Detect which cell encompasses the target text, then output its (X, Y) center coordinate. 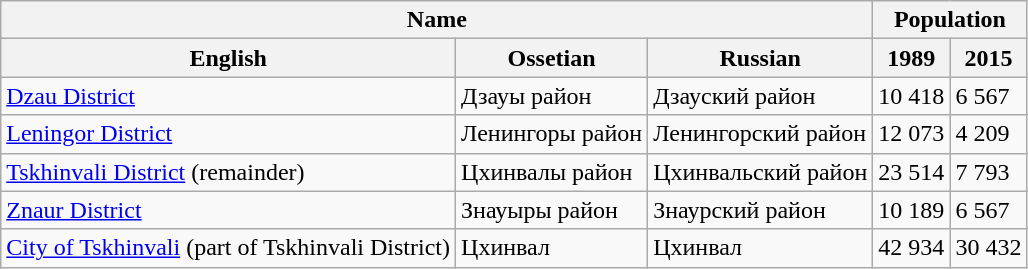
Tskhinvali District (remainder) (228, 172)
Цхинвалы район (552, 172)
Знауыры район (552, 210)
10 189 (912, 210)
2015 (988, 58)
Dzau District (228, 96)
23 514 (912, 172)
Ленингоры район (552, 134)
Name (437, 20)
Znaur District (228, 210)
Ossetian (552, 58)
Population (950, 20)
Цхинвальский район (760, 172)
Дзауы район (552, 96)
City of Tskhinvali (part of Tskhinvali District) (228, 248)
42 934 (912, 248)
12 073 (912, 134)
Дзауский район (760, 96)
Russian (760, 58)
English (228, 58)
Знаурский район (760, 210)
1989 (912, 58)
Ленингорский район (760, 134)
10 418 (912, 96)
4 209 (988, 134)
Leningor District (228, 134)
7 793 (988, 172)
30 432 (988, 248)
